Provide the (X, Y) coordinate of the cell's center where the given text is located.  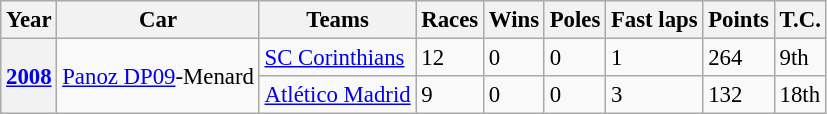
Atlético Madrid (338, 95)
2008 (29, 76)
9th (800, 58)
264 (738, 58)
12 (450, 58)
T.C. (800, 20)
Year (29, 20)
Poles (574, 20)
Fast laps (654, 20)
132 (738, 95)
Teams (338, 20)
Wins (514, 20)
3 (654, 95)
Panoz DP09-Menard (158, 76)
18th (800, 95)
Points (738, 20)
1 (654, 58)
9 (450, 95)
Races (450, 20)
Car (158, 20)
SC Corinthians (338, 58)
